Pinpoint the cell where the given text exists, returning its (x, y) midpoint coordinate. 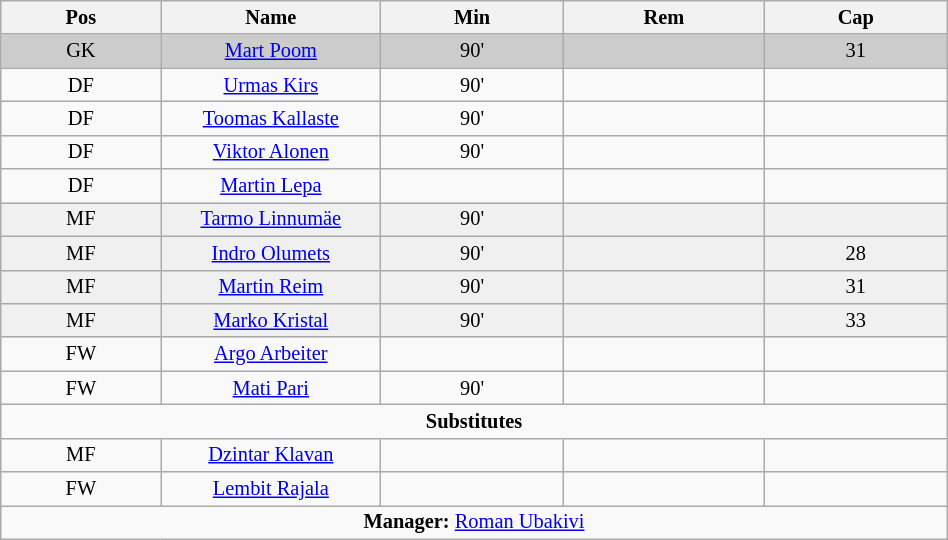
Tarmo Linnumäe (271, 219)
Dzintar Klavan (271, 455)
Name (271, 17)
Substitutes (474, 421)
GK (81, 51)
Toomas Kallaste (271, 118)
Rem (664, 17)
Pos (81, 17)
Viktor Alonen (271, 152)
Indro Olumets (271, 253)
Manager: Roman Ubakivi (474, 522)
Argo Arbeiter (271, 354)
Martin Reim (271, 287)
Martin Lepa (271, 186)
Marko Kristal (271, 320)
33 (856, 320)
Mati Pari (271, 388)
Cap (856, 17)
Urmas Kirs (271, 85)
28 (856, 253)
Mart Poom (271, 51)
Lembit Rajala (271, 489)
Min (472, 17)
